Detect which cell encompasses the target text, then output its (x, y) center coordinate. 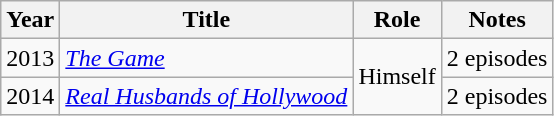
The Game (206, 58)
Year (30, 20)
Himself (397, 77)
Real Husbands of Hollywood (206, 96)
Role (397, 20)
2014 (30, 96)
Title (206, 20)
2013 (30, 58)
Notes (497, 20)
